From the cell containing the given text, extract its center point as [X, Y] coordinate. 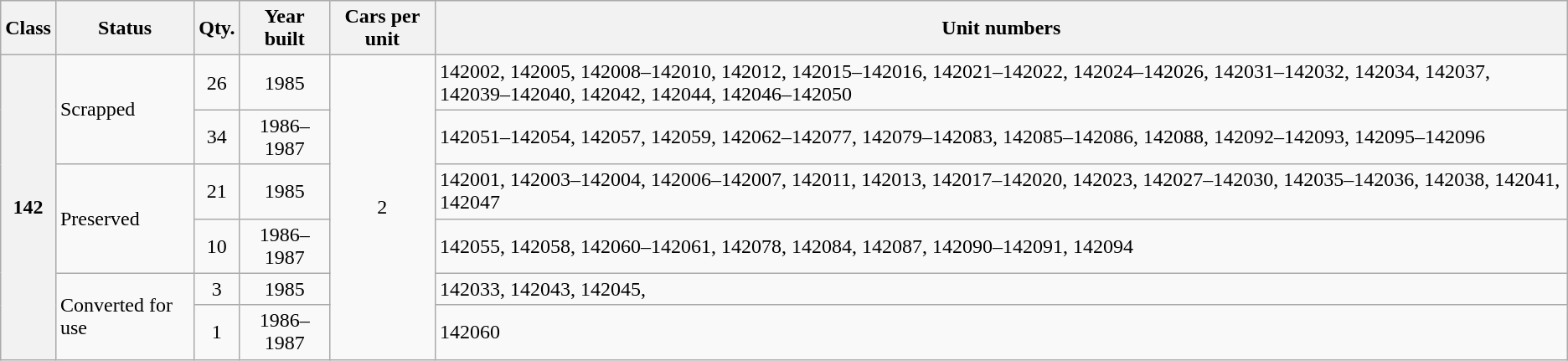
142055, 142058, 142060–142061, 142078, 142084, 142087, 142090–142091, 142094 [1001, 246]
Preserved [124, 219]
21 [217, 191]
10 [217, 246]
142060 [1001, 332]
3 [217, 289]
142001, 142003–142004, 142006–142007, 142011, 142013, 142017–142020, 142023, 142027–142030, 142035–142036, 142038, 142041, 142047 [1001, 191]
1 [217, 332]
142 [28, 208]
Status [124, 28]
2 [382, 208]
34 [217, 137]
Class [28, 28]
Year built [285, 28]
Qty. [217, 28]
Unit numbers [1001, 28]
26 [217, 82]
Cars per unit [382, 28]
142051–142054, 142057, 142059, 142062–142077, 142079–142083, 142085–142086, 142088, 142092–142093, 142095–142096 [1001, 137]
Converted for use [124, 317]
142033, 142043, 142045, [1001, 289]
Scrapped [124, 110]
